Return the (x, y) coordinate for the center point of the cell that contains the specified text.  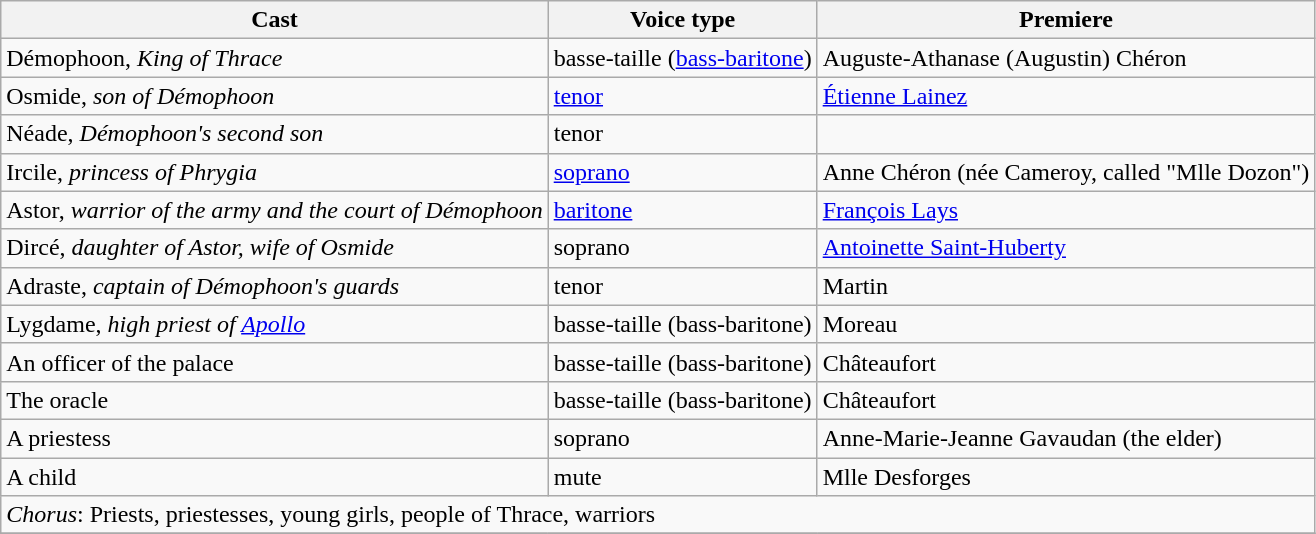
Moreau (1066, 324)
Chorus: Priests, priestesses, young girls, people of Thrace, warriors (658, 515)
Cast (274, 20)
Étienne Lainez (1066, 96)
Démophoon, King of Thrace (274, 58)
Auguste-Athanase (Augustin) Chéron (1066, 58)
The oracle (274, 400)
Martin (1066, 286)
Adraste, captain of Démophoon's guards (274, 286)
baritone (682, 210)
Premiere (1066, 20)
Astor, warrior of the army and the court of Démophoon (274, 210)
Dircé, daughter of Astor, wife of Osmide (274, 248)
Néade, Démophoon's second son (274, 134)
Osmide, son of Démophoon (274, 96)
Ircile, princess of Phrygia (274, 172)
mute (682, 477)
An officer of the palace (274, 362)
Voice type (682, 20)
Anne-Marie-Jeanne Gavaudan (the elder) (1066, 438)
Anne Chéron (née Cameroy, called "Mlle Dozon") (1066, 172)
A child (274, 477)
A priestess (274, 438)
François Lays (1066, 210)
Mlle Desforges (1066, 477)
Lygdame, high priest of Apollo (274, 324)
Antoinette Saint-Huberty (1066, 248)
